Identify which cell holds the provided text, then report its (x, y) central coordinate. 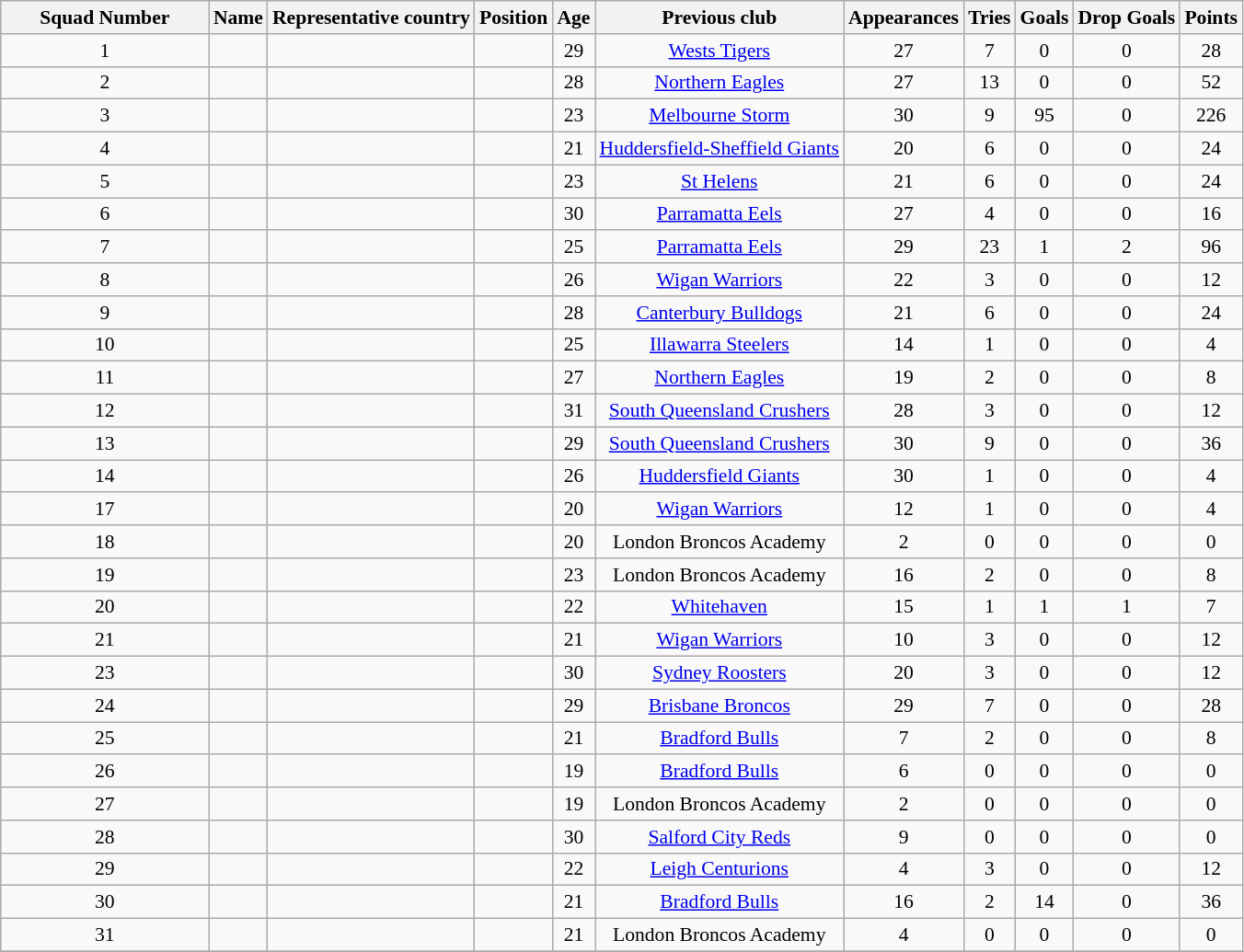
15 (904, 607)
96 (1211, 247)
Whitehaven (720, 607)
Previous club (720, 17)
Appearances (904, 17)
11 (105, 378)
Squad Number (105, 17)
Tries (989, 17)
Drop Goals (1126, 17)
Position (513, 17)
18 (105, 542)
Brisbane Broncos (720, 705)
Illawarra Steelers (720, 345)
St Helens (720, 181)
Leigh Centurions (720, 869)
Representative country (372, 17)
5 (105, 181)
Age (573, 17)
Huddersfield-Sheffield Giants (720, 149)
52 (1211, 83)
Melbourne Storm (720, 116)
226 (1211, 116)
95 (1045, 116)
Goals (1045, 17)
Name (238, 17)
17 (105, 510)
Points (1211, 17)
Salford City Reds (720, 837)
Wests Tigers (720, 51)
Sydney Roosters (720, 673)
Canterbury Bulldogs (720, 313)
Huddersfield Giants (720, 476)
